Detect which cell encompasses the target text, then output its (x, y) center coordinate. 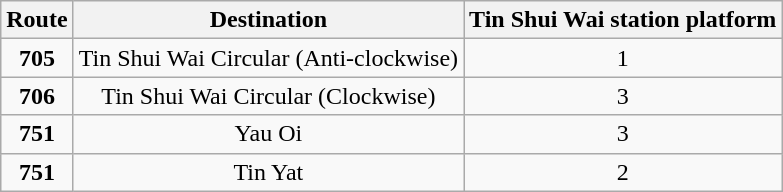
705 (37, 58)
Tin Shui Wai Circular (Anti-clockwise) (268, 58)
Tin Yat (268, 172)
706 (37, 96)
Route (37, 20)
Tin Shui Wai station platform (623, 20)
1 (623, 58)
Yau Oi (268, 134)
2 (623, 172)
Tin Shui Wai Circular (Clockwise) (268, 96)
Destination (268, 20)
